Output the (x, y) coordinate of the center of the cell containing the given text.  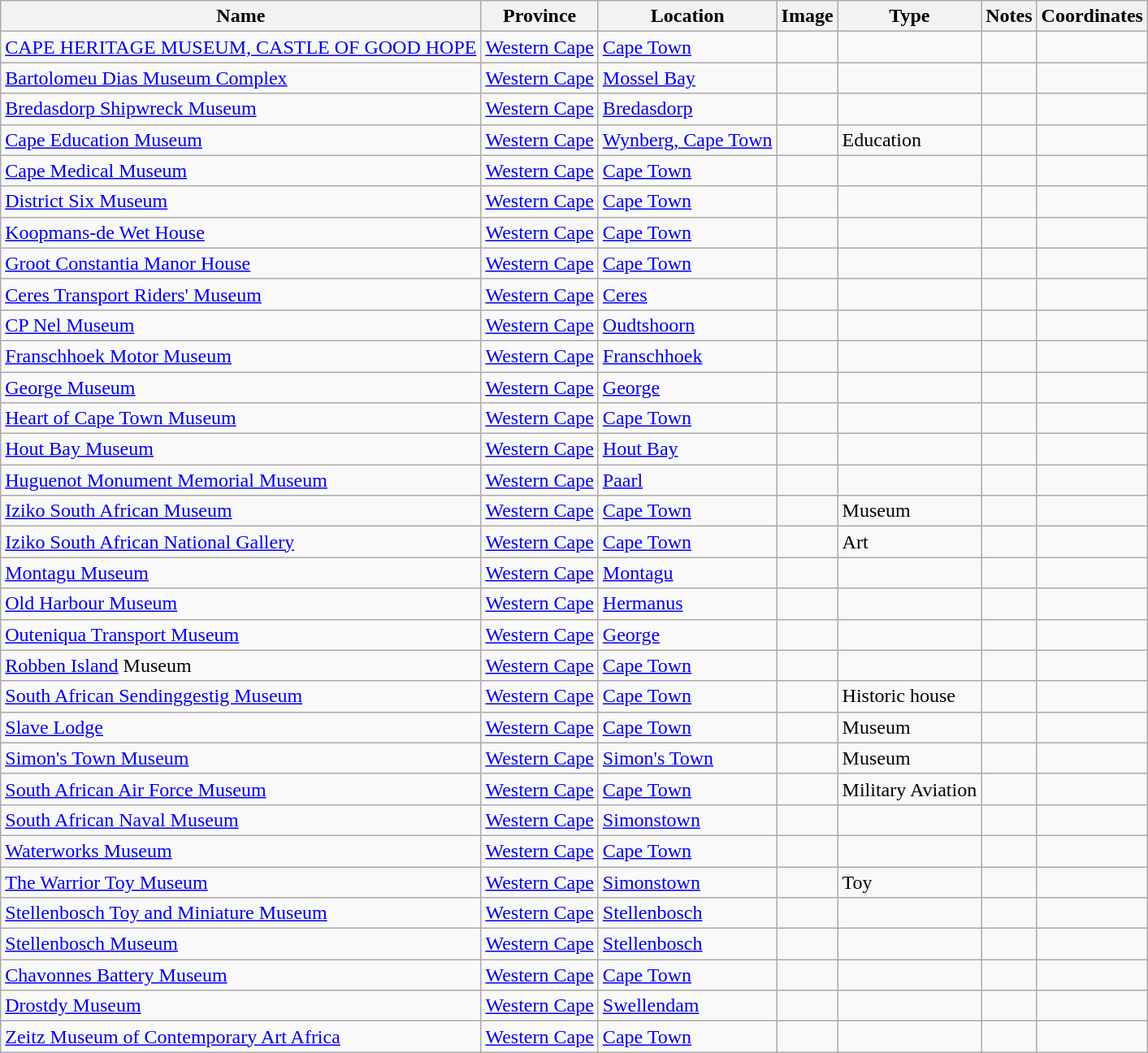
Outeniqua Transport Museum (240, 635)
Type (910, 16)
Bartolomeu Dias Museum Complex (240, 78)
Oudtshoorn (687, 325)
Historic house (910, 696)
Military Aviation (910, 789)
Chavonnes Battery Museum (240, 975)
Hout Bay Museum (240, 449)
Franschhoek (687, 356)
Wynberg, Cape Town (687, 140)
Mossel Bay (687, 78)
Coordinates (1092, 16)
Bredasdorp (687, 109)
CP Nel Museum (240, 325)
Ceres Transport Riders' Museum (240, 294)
The Warrior Toy Museum (240, 882)
South African Air Force Museum (240, 789)
Swellendam (687, 1006)
George Museum (240, 388)
Location (687, 16)
Stellenbosch Museum (240, 944)
Robben Island Museum (240, 665)
Montagu (687, 573)
Hermanus (687, 604)
Slave Lodge (240, 727)
Iziko South African National Gallery (240, 542)
Province (539, 16)
Cape Education Museum (240, 140)
Simon's Town Museum (240, 758)
Heart of Cape Town Museum (240, 418)
Education (910, 140)
Iziko South African Museum (240, 511)
South African Naval Museum (240, 820)
Montagu Museum (240, 573)
Zeitz Museum of Contemporary Art Africa (240, 1037)
Name (240, 16)
Image (808, 16)
Notes (1009, 16)
Bredasdorp Shipwreck Museum (240, 109)
Old Harbour Museum (240, 604)
Simon's Town (687, 758)
Groot Constantia Manor House (240, 263)
South African Sendinggestig Museum (240, 696)
Waterworks Museum (240, 851)
Paarl (687, 480)
Toy (910, 882)
Drostdy Museum (240, 1006)
Franschhoek Motor Museum (240, 356)
Art (910, 542)
Cape Medical Museum (240, 171)
Koopmans-de Wet House (240, 232)
CAPE HERITAGE MUSEUM, CASTLE OF GOOD HOPE (240, 47)
Huguenot Monument Memorial Museum (240, 480)
Hout Bay (687, 449)
Stellenbosch Toy and Miniature Museum (240, 913)
District Six Museum (240, 201)
Ceres (687, 294)
